Return [X, Y] of the center of cell containing provided text 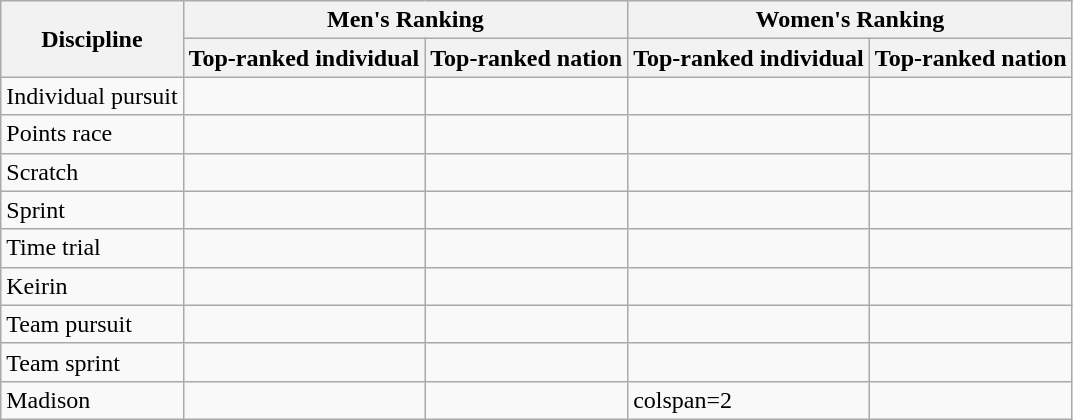
Men's Ranking [406, 20]
Madison [92, 400]
Individual pursuit [92, 96]
Points race [92, 134]
Team sprint [92, 362]
Team pursuit [92, 324]
Women's Ranking [850, 20]
Scratch [92, 172]
colspan=2 [749, 400]
Sprint [92, 210]
Time trial [92, 248]
Keirin [92, 286]
Discipline [92, 39]
